For the text-containing cell, return its midpoint in (x, y) coordinate format. 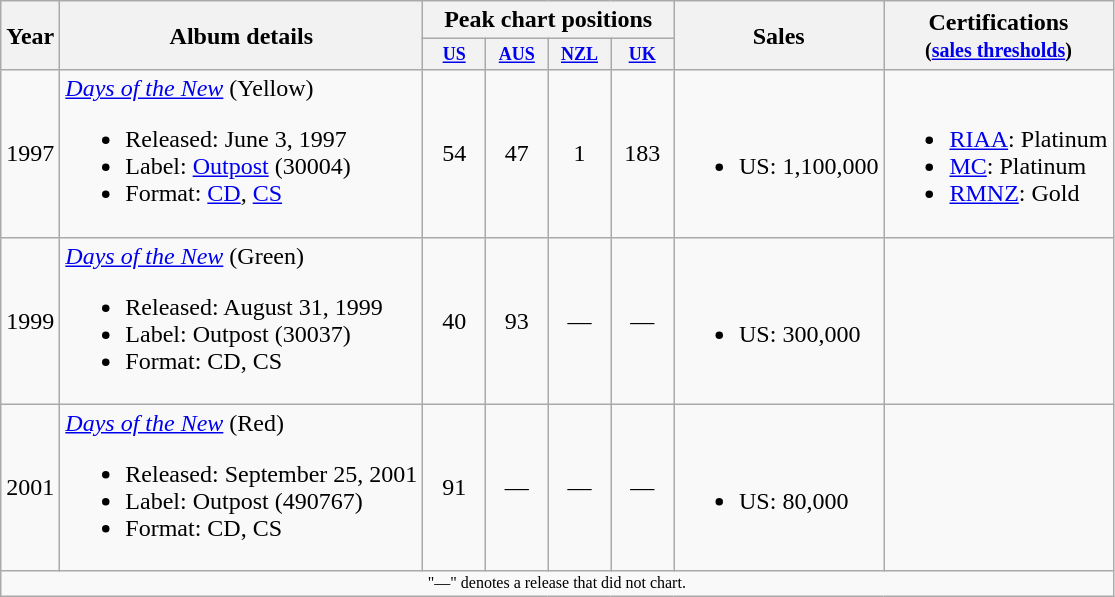
Year (30, 36)
US (454, 54)
"—" denotes a release that did not chart. (557, 583)
US: 1,100,000 (779, 154)
UK (642, 54)
183 (642, 154)
54 (454, 154)
1997 (30, 154)
2001 (30, 488)
NZL (580, 54)
93 (516, 320)
1 (580, 154)
Peak chart positions (548, 20)
40 (454, 320)
Album details (242, 36)
AUS (516, 54)
RIAA: PlatinumMC: PlatinumRMNZ: Gold (998, 154)
Days of the New (Green)Released: August 31, 1999Label: Outpost (30037)Format: CD, CS (242, 320)
Sales (779, 36)
47 (516, 154)
US: 80,000 (779, 488)
Certifications(sales thresholds) (998, 36)
91 (454, 488)
Days of the New (Yellow)Released: June 3, 1997Label: Outpost (30004)Format: CD, CS (242, 154)
US: 300,000 (779, 320)
Days of the New (Red)Released: September 25, 2001Label: Outpost (490767)Format: CD, CS (242, 488)
1999 (30, 320)
